Output the [X, Y] coordinate of the center of the cell containing the given text.  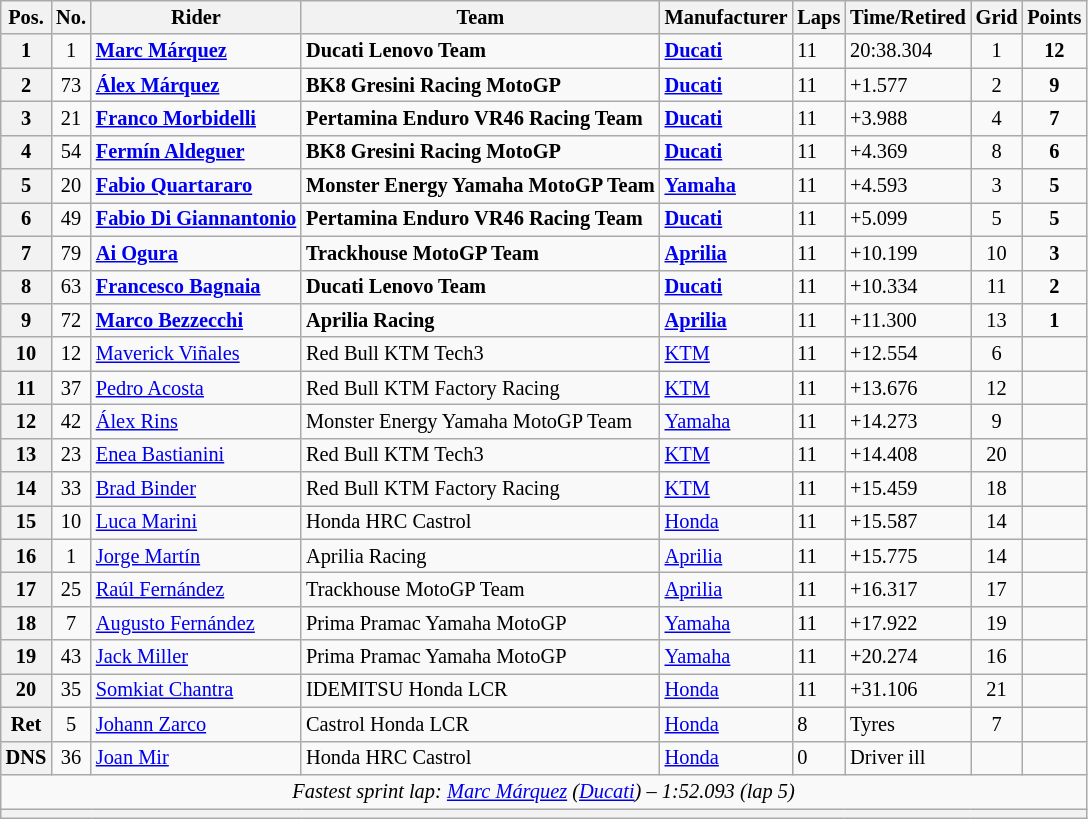
23 [71, 455]
+4.369 [908, 152]
+11.300 [908, 320]
Fabio Di Giannantonio [196, 219]
Ret [26, 724]
IDEMITSU Honda LCR [480, 690]
Augusto Fernández [196, 623]
Franco Morbidelli [196, 118]
37 [71, 388]
Laps [818, 17]
79 [71, 253]
Jack Miller [196, 657]
+16.317 [908, 589]
Brad Binder [196, 489]
Pedro Acosta [196, 388]
49 [71, 219]
72 [71, 320]
43 [71, 657]
20:38.304 [908, 51]
Fastest sprint lap: Marc Márquez (Ducati) – 1:52.093 (lap 5) [544, 791]
+14.408 [908, 455]
Joan Mir [196, 758]
Team [480, 17]
+1.577 [908, 85]
Fabio Quartararo [196, 186]
33 [71, 489]
36 [71, 758]
73 [71, 85]
+12.554 [908, 354]
+14.273 [908, 421]
35 [71, 690]
+31.106 [908, 690]
Luca Marini [196, 522]
Marco Bezzecchi [196, 320]
Marc Márquez [196, 51]
Jorge Martín [196, 556]
Somkiat Chantra [196, 690]
0 [818, 758]
Pos. [26, 17]
Points [1054, 17]
+13.676 [908, 388]
Fermín Aldeguer [196, 152]
Raúl Fernández [196, 589]
+10.199 [908, 253]
Time/Retired [908, 17]
Castrol Honda LCR [480, 724]
Álex Márquez [196, 85]
Driver ill [908, 758]
Grid [997, 17]
No. [71, 17]
42 [71, 421]
25 [71, 589]
Maverick Viñales [196, 354]
+17.922 [908, 623]
Manufacturer [726, 17]
Johann Zarco [196, 724]
Francesco Bagnaia [196, 287]
+15.459 [908, 489]
DNS [26, 758]
Enea Bastianini [196, 455]
Ai Ogura [196, 253]
63 [71, 287]
Tyres [908, 724]
+10.334 [908, 287]
+15.587 [908, 522]
Álex Rins [196, 421]
54 [71, 152]
+5.099 [908, 219]
Rider [196, 17]
15 [26, 522]
+4.593 [908, 186]
+3.988 [908, 118]
+20.274 [908, 657]
+15.775 [908, 556]
